Search for the cell housing the specified text and yield its [x, y] center coordinate. 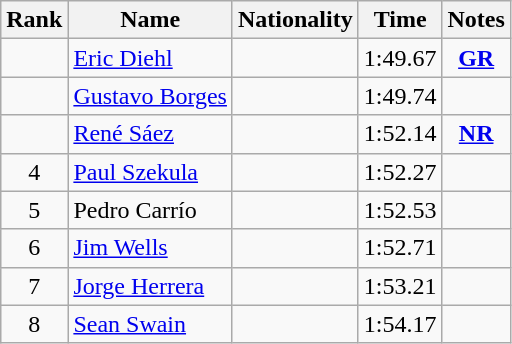
Nationality [295, 20]
GR [476, 58]
Rank [34, 20]
Time [400, 20]
Sean Swain [150, 324]
René Sáez [150, 134]
1:52.53 [400, 210]
7 [34, 286]
1:49.74 [400, 96]
1:49.67 [400, 58]
8 [34, 324]
1:52.27 [400, 172]
1:54.17 [400, 324]
1:52.14 [400, 134]
Name [150, 20]
Gustavo Borges [150, 96]
Notes [476, 20]
NR [476, 134]
1:52.71 [400, 248]
1:53.21 [400, 286]
Jim Wells [150, 248]
Eric Diehl [150, 58]
6 [34, 248]
5 [34, 210]
4 [34, 172]
Jorge Herrera [150, 286]
Pedro Carrío [150, 210]
Paul Szekula [150, 172]
